Search for the cell housing the specified text and yield its [X, Y] center coordinate. 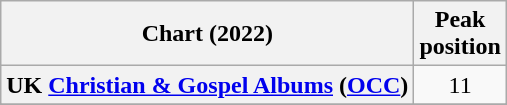
Peakposition [460, 34]
11 [460, 85]
UK Christian & Gospel Albums (OCC) [208, 85]
Chart (2022) [208, 34]
